Scan for the cell matching the given text and deliver its (x, y) coordinate at center. 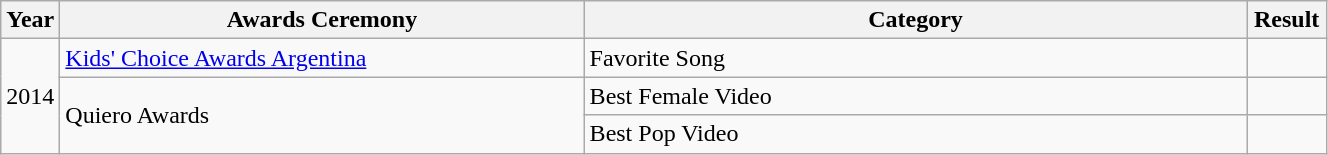
Favorite Song (916, 58)
Kids' Choice Awards Argentina (322, 58)
Quiero Awards (322, 115)
Best Female Video (916, 96)
Awards Ceremony (322, 20)
Category (916, 20)
Year (30, 20)
2014 (30, 96)
Result (1287, 20)
Best Pop Video (916, 134)
